Scan for the cell matching the given text and deliver its [X, Y] coordinate at center. 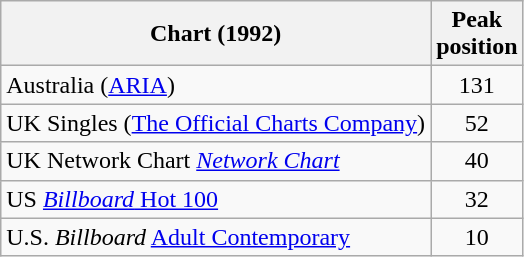
131 [477, 85]
Peakposition [477, 34]
UK Network Chart Network Chart [216, 161]
U.S. Billboard Adult Contemporary [216, 237]
Chart (1992) [216, 34]
40 [477, 161]
10 [477, 237]
32 [477, 199]
US Billboard Hot 100 [216, 199]
52 [477, 123]
UK Singles (The Official Charts Company) [216, 123]
Australia (ARIA) [216, 85]
